Identify which cell holds the provided text, then report its (x, y) central coordinate. 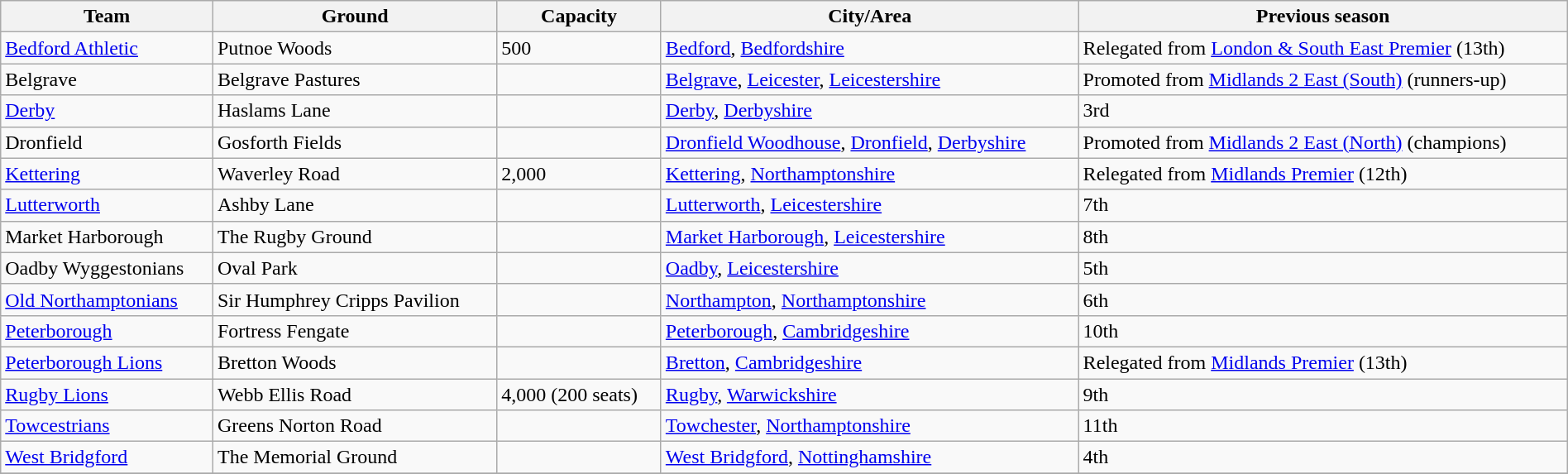
Fortress Fengate (354, 331)
500 (579, 48)
Promoted from Midlands 2 East (South) (runners-up) (1323, 79)
Kettering (108, 174)
The Rugby Ground (354, 237)
Bretton Woods (354, 362)
Relegated from Midlands Premier (13th) (1323, 362)
4th (1323, 457)
Market Harborough, Leicestershire (870, 237)
Ashby Lane (354, 205)
Belgrave (108, 79)
10th (1323, 331)
4,000 (200 seats) (579, 395)
7th (1323, 205)
Oadby Wyggestonians (108, 268)
West Bridgford (108, 457)
2,000 (579, 174)
Relegated from Midlands Premier (12th) (1323, 174)
Old Northamptonians (108, 299)
Towchester, Northamptonshire (870, 426)
The Memorial Ground (354, 457)
Northampton, Northamptonshire (870, 299)
West Bridgford, Nottinghamshire (870, 457)
Oadby, Leicestershire (870, 268)
Peterborough, Cambridgeshire (870, 331)
Derby, Derbyshire (870, 111)
Dronfield (108, 142)
Bedford Athletic (108, 48)
Relegated from London & South East Premier (13th) (1323, 48)
Belgrave Pastures (354, 79)
Towcestrians (108, 426)
11th (1323, 426)
Belgrave, Leicester, Leicestershire (870, 79)
Capacity (579, 17)
Rugby, Warwickshire (870, 395)
Peterborough Lions (108, 362)
Lutterworth, Leicestershire (870, 205)
8th (1323, 237)
Bedford, Bedfordshire (870, 48)
Greens Norton Road (354, 426)
Oval Park (354, 268)
Rugby Lions (108, 395)
Team (108, 17)
Gosforth Fields (354, 142)
City/Area (870, 17)
Waverley Road (354, 174)
Putnoe Woods (354, 48)
Promoted from Midlands 2 East (North) (champions) (1323, 142)
Derby (108, 111)
Dronfield Woodhouse, Dronfield, Derbyshire (870, 142)
Lutterworth (108, 205)
6th (1323, 299)
Haslams Lane (354, 111)
Webb Ellis Road (354, 395)
Ground (354, 17)
Market Harborough (108, 237)
Previous season (1323, 17)
Peterborough (108, 331)
Sir Humphrey Cripps Pavilion (354, 299)
3rd (1323, 111)
5th (1323, 268)
Kettering, Northamptonshire (870, 174)
9th (1323, 395)
Bretton, Cambridgeshire (870, 362)
